Detect which cell encompasses the target text, then output its [x, y] center coordinate. 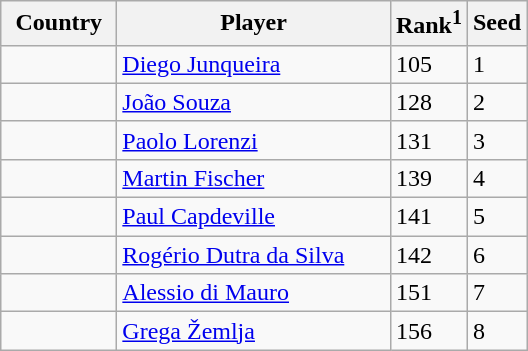
139 [428, 178]
6 [496, 255]
Paul Capdeville [254, 217]
Country [59, 24]
Alessio di Mauro [254, 293]
141 [428, 217]
8 [496, 331]
Diego Junqueira [254, 64]
Player [254, 24]
Martin Fischer [254, 178]
Rogério Dutra da Silva [254, 255]
142 [428, 255]
7 [496, 293]
Paolo Lorenzi [254, 140]
156 [428, 331]
Seed [496, 24]
Grega Žemlja [254, 331]
3 [496, 140]
2 [496, 102]
Rank1 [428, 24]
4 [496, 178]
5 [496, 217]
1 [496, 64]
131 [428, 140]
151 [428, 293]
João Souza [254, 102]
105 [428, 64]
128 [428, 102]
